From the cell containing the given text, extract its center point as (x, y) coordinate. 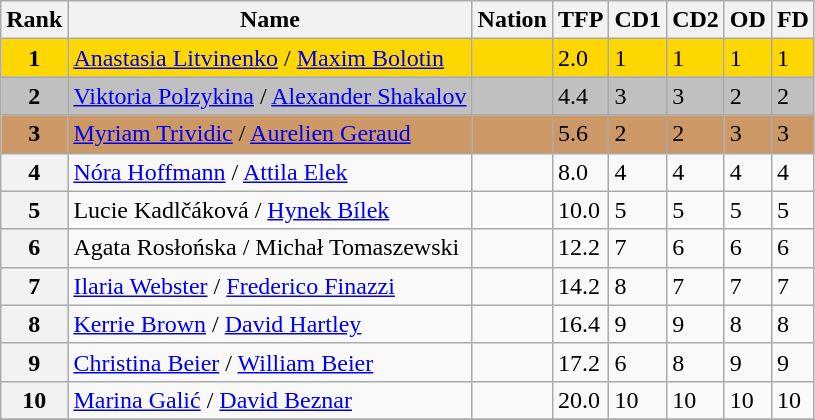
14.2 (580, 286)
4.4 (580, 96)
Viktoria Polzykina / Alexander Shakalov (270, 96)
16.4 (580, 324)
Kerrie Brown / David Hartley (270, 324)
CD1 (638, 20)
OD (748, 20)
CD2 (696, 20)
Nóra Hoffmann / Attila Elek (270, 172)
17.2 (580, 362)
Nation (512, 20)
Ilaria Webster / Frederico Finazzi (270, 286)
Agata Rosłońska / Michał Tomaszewski (270, 248)
20.0 (580, 400)
Lucie Kadlčáková / Hynek Bílek (270, 210)
TFP (580, 20)
Rank (34, 20)
FD (792, 20)
8.0 (580, 172)
Name (270, 20)
Anastasia Litvinenko / Maxim Bolotin (270, 58)
12.2 (580, 248)
Myriam Trividic / Aurelien Geraud (270, 134)
5.6 (580, 134)
Marina Galić / David Beznar (270, 400)
10.0 (580, 210)
2.0 (580, 58)
Christina Beier / William Beier (270, 362)
